From the cell containing the given text, extract its center point as [X, Y] coordinate. 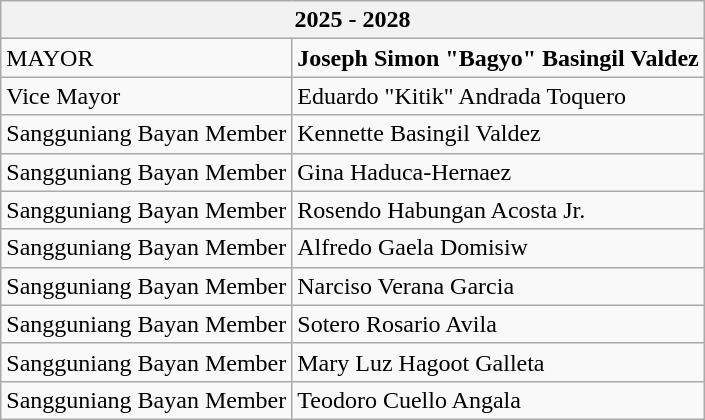
Teodoro Cuello Angala [498, 400]
Gina Haduca-Hernaez [498, 172]
Joseph Simon "Bagyo" Basingil Valdez [498, 58]
Eduardo "Kitik" Andrada Toquero [498, 96]
Mary Luz Hagoot Galleta [498, 362]
Vice Mayor [146, 96]
Sotero Rosario Avila [498, 324]
2025 - 2028 [352, 20]
MAYOR [146, 58]
Rosendo Habungan Acosta Jr. [498, 210]
Narciso Verana Garcia [498, 286]
Alfredo Gaela Domisiw [498, 248]
Kennette Basingil Valdez [498, 134]
